Search for the cell housing the specified text and yield its [X, Y] center coordinate. 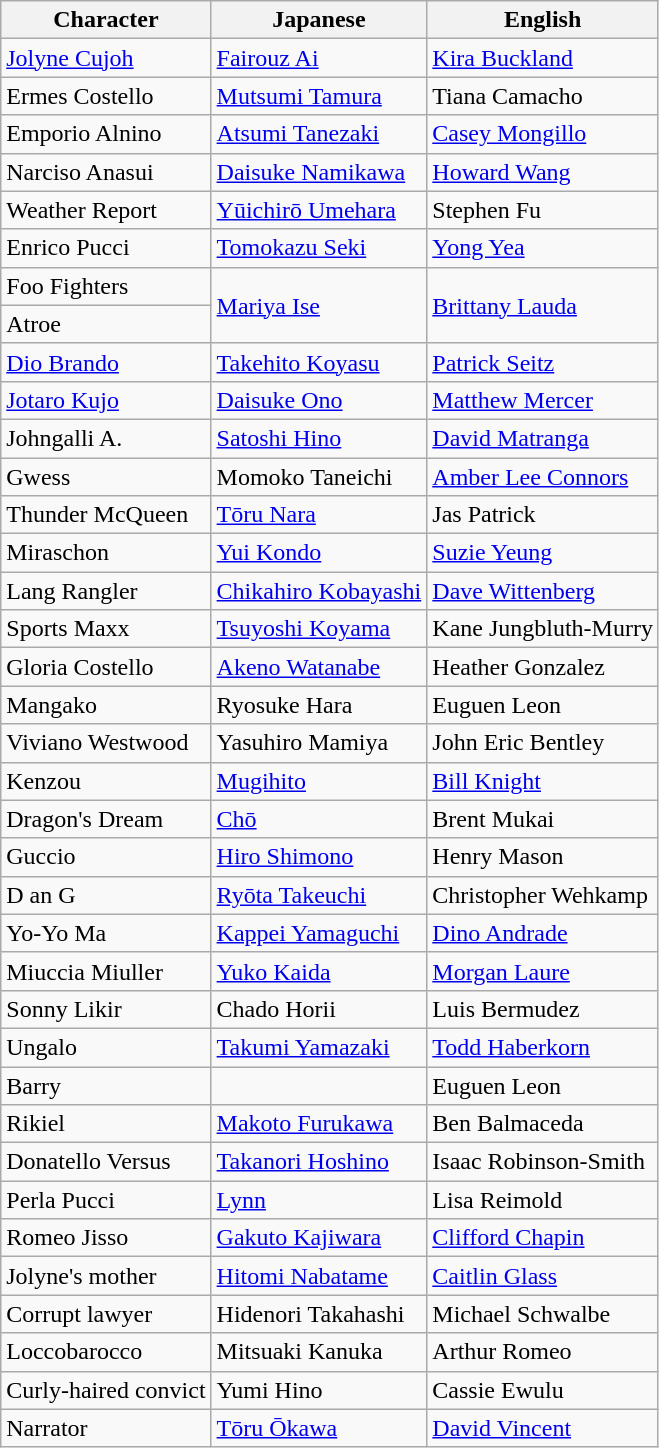
Yo-Yo Ma [106, 933]
Mutsumi Tamura [319, 96]
Donatello Versus [106, 1162]
David Vincent [543, 1428]
Tsuyoshi Koyama [319, 629]
Hitomi Nabatame [319, 1276]
Makoto Furukawa [319, 1124]
Casey Mongillo [543, 134]
Gakuto Kajiwara [319, 1238]
Dio Brando [106, 362]
Sports Maxx [106, 629]
Akeno Watanabe [319, 667]
Amber Lee Connors [543, 477]
Hiro Shimono [319, 857]
Cassie Ewulu [543, 1390]
Emporio Alnino [106, 134]
Atroe [106, 324]
Todd Haberkorn [543, 1047]
Takanori Hoshino [319, 1162]
Chō [319, 819]
Kira Buckland [543, 58]
Gloria Costello [106, 667]
Narciso Anasui [106, 172]
Weather Report [106, 210]
Daisuke Ono [319, 400]
Ermes Costello [106, 96]
Miuccia Miuller [106, 971]
Ben Balmaceda [543, 1124]
Enrico Pucci [106, 248]
Jolyne's mother [106, 1276]
Ryōta Takeuchi [319, 895]
Jas Patrick [543, 515]
Daisuke Namikawa [319, 172]
Miraschon [106, 553]
Morgan Laure [543, 971]
Chado Horii [319, 1009]
Corrupt lawyer [106, 1314]
Guccio [106, 857]
Dino Andrade [543, 933]
David Matranga [543, 438]
Johngalli A. [106, 438]
Kenzou [106, 781]
Loccobarocco [106, 1352]
Jotaro Kujo [106, 400]
English [543, 20]
Yasuhiro Mamiya [319, 743]
Ungalo [106, 1047]
Fairouz Ai [319, 58]
Suzie Yeung [543, 553]
Takehito Koyasu [319, 362]
Narrator [106, 1428]
Yūichirō Umehara [319, 210]
Gwess [106, 477]
Luis Bermudez [543, 1009]
Patrick Seitz [543, 362]
John Eric Bentley [543, 743]
Hidenori Takahashi [319, 1314]
Lynn [319, 1200]
Michael Schwalbe [543, 1314]
Foo Fighters [106, 286]
Momoko Taneichi [319, 477]
Yui Kondo [319, 553]
Rikiel [106, 1124]
Romeo Jisso [106, 1238]
Viviano Westwood [106, 743]
Tōru Ōkawa [319, 1428]
Brent Mukai [543, 819]
Dragon's Dream [106, 819]
Kane Jungbluth-Murry [543, 629]
Barry [106, 1085]
D an G [106, 895]
Tomokazu Seki [319, 248]
Character [106, 20]
Perla Pucci [106, 1200]
Yumi Hino [319, 1390]
Matthew Mercer [543, 400]
Tōru Nara [319, 515]
Chikahiro Kobayashi [319, 591]
Howard Wang [543, 172]
Satoshi Hino [319, 438]
Ryosuke Hara [319, 705]
Thunder McQueen [106, 515]
Tiana Camacho [543, 96]
Lisa Reimold [543, 1200]
Mangako [106, 705]
Jolyne Cujoh [106, 58]
Clifford Chapin [543, 1238]
Curly-haired convict [106, 1390]
Stephen Fu [543, 210]
Japanese [319, 20]
Bill Knight [543, 781]
Yuko Kaida [319, 971]
Takumi Yamazaki [319, 1047]
Dave Wittenberg [543, 591]
Heather Gonzalez [543, 667]
Yong Yea [543, 248]
Mitsuaki Kanuka [319, 1352]
Sonny Likir [106, 1009]
Arthur Romeo [543, 1352]
Caitlin Glass [543, 1276]
Brittany Lauda [543, 305]
Atsumi Tanezaki [319, 134]
Isaac Robinson-Smith [543, 1162]
Kappei Yamaguchi [319, 933]
Christopher Wehkamp [543, 895]
Mariya Ise [319, 305]
Mugihito [319, 781]
Lang Rangler [106, 591]
Henry Mason [543, 857]
